Find where the given text appears and provide that cell's center as [X, Y] coordinate. 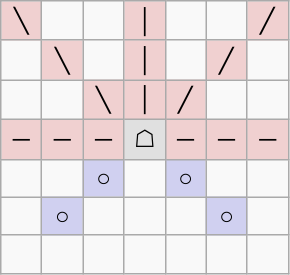
☖ [144, 139]
